Capture the cell that displays the provided text and extract its (x, y) central coordinate. 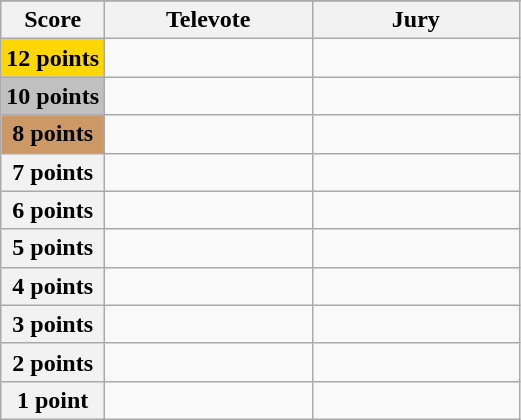
12 points (53, 58)
5 points (53, 248)
10 points (53, 96)
Jury (416, 20)
3 points (53, 324)
Score (53, 20)
6 points (53, 210)
2 points (53, 362)
1 point (53, 400)
8 points (53, 134)
7 points (53, 172)
Televote (209, 20)
4 points (53, 286)
